For the text-containing cell, return its midpoint in (X, Y) coordinate format. 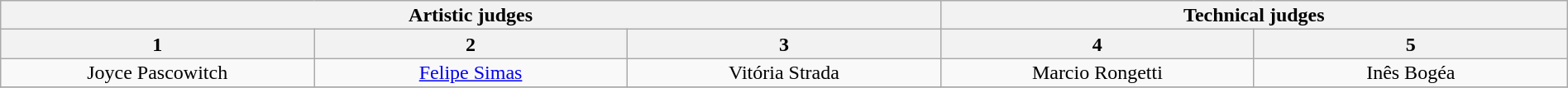
2 (471, 44)
Inês Bogéa (1411, 72)
1 (157, 44)
Technical judges (1254, 15)
Joyce Pascowitch (157, 72)
Felipe Simas (471, 72)
4 (1097, 44)
5 (1411, 44)
Artistic judges (471, 15)
3 (784, 44)
Marcio Rongetti (1097, 72)
Vitória Strada (784, 72)
